Provide the (x, y) coordinate of the cell's center where the given text is located.  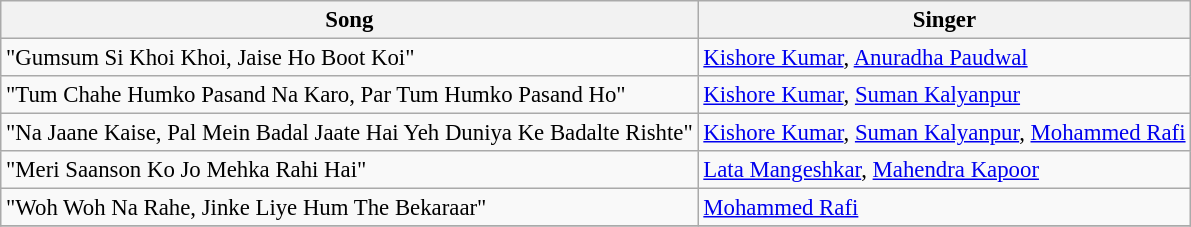
"Woh Woh Na Rahe, Jinke Liye Hum The Bekaraar" (350, 208)
Kishore Kumar, Suman Kalyanpur (944, 95)
"Na Jaane Kaise, Pal Mein Badal Jaate Hai Yeh Duniya Ke Badalte Rishte" (350, 133)
"Gumsum Si Khoi Khoi, Jaise Ho Boot Koi" (350, 58)
Singer (944, 20)
Mohammed Rafi (944, 208)
Kishore Kumar, Anuradha Paudwal (944, 58)
Kishore Kumar, Suman Kalyanpur, Mohammed Rafi (944, 133)
"Tum Chahe Humko Pasand Na Karo, Par Tum Humko Pasand Ho" (350, 95)
"Meri Saanson Ko Jo Mehka Rahi Hai" (350, 170)
Song (350, 20)
Lata Mangeshkar, Mahendra Kapoor (944, 170)
